Extract the [X, Y] coordinate from the center of the cell holding the provided text.  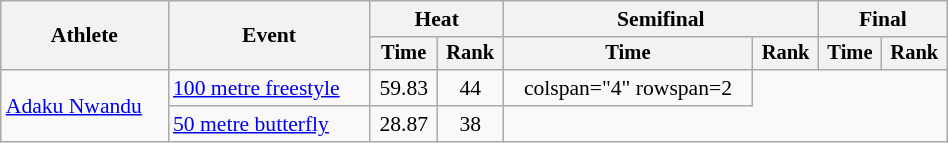
59.83 [404, 88]
38 [470, 124]
Heat [436, 19]
Final [884, 19]
44 [470, 88]
Adaku Nwandu [84, 106]
Semifinal [660, 19]
colspan="4" rowspan=2 [628, 88]
100 metre freestyle [269, 88]
Athlete [84, 36]
28.87 [404, 124]
50 metre butterfly [269, 124]
Event [269, 36]
